Search for the cell housing the specified text and yield its [x, y] center coordinate. 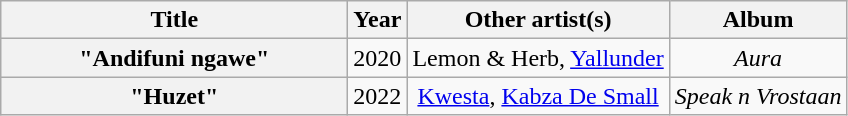
Lemon & Herb, Yallunder [538, 58]
Speak n Vrostaan [758, 96]
Other artist(s) [538, 20]
Aura [758, 58]
Kwesta, Kabza De Small [538, 96]
"Huzet" [174, 96]
Year [378, 20]
2022 [378, 96]
2020 [378, 58]
"Andifuni ngawe" [174, 58]
Title [174, 20]
Album [758, 20]
